Scan for the cell matching the given text and deliver its (x, y) coordinate at center. 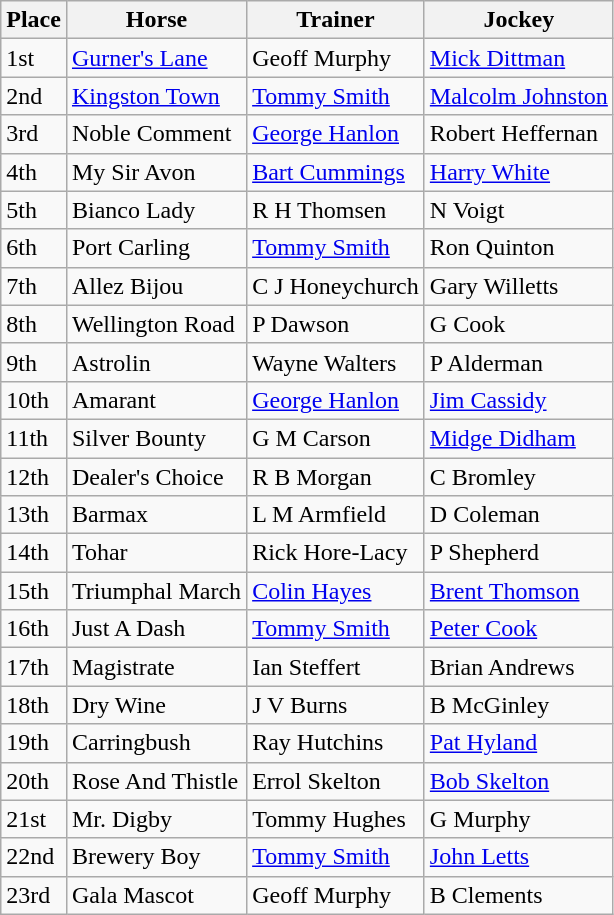
R B Morgan (336, 477)
Ron Quinton (518, 248)
Ian Steffert (336, 667)
2nd (34, 96)
Triumphal March (156, 591)
Place (34, 20)
Mr. Digby (156, 819)
Brent Thomson (518, 591)
Astrolin (156, 362)
Carringbush (156, 743)
Horse (156, 20)
Wellington Road (156, 324)
Dry Wine (156, 705)
8th (34, 324)
Robert Heffernan (518, 134)
J V Burns (336, 705)
21st (34, 819)
L M Armfield (336, 515)
Harry White (518, 172)
16th (34, 629)
22nd (34, 857)
Bianco Lady (156, 210)
3rd (34, 134)
4th (34, 172)
G M Carson (336, 438)
7th (34, 286)
1st (34, 58)
Gala Mascot (156, 895)
G Cook (518, 324)
John Letts (518, 857)
11th (34, 438)
Wayne Walters (336, 362)
P Shepherd (518, 553)
15th (34, 591)
23rd (34, 895)
B McGinley (518, 705)
6th (34, 248)
Tohar (156, 553)
Kingston Town (156, 96)
Just A Dash (156, 629)
Bart Cummings (336, 172)
13th (34, 515)
Mick Dittman (518, 58)
Noble Comment (156, 134)
My Sir Avon (156, 172)
Pat Hyland (518, 743)
Port Carling (156, 248)
Colin Hayes (336, 591)
Brewery Boy (156, 857)
Brian Andrews (518, 667)
Jim Cassidy (518, 400)
Rose And Thistle (156, 781)
5th (34, 210)
12th (34, 477)
Barmax (156, 515)
Errol Skelton (336, 781)
14th (34, 553)
Allez Bijou (156, 286)
B Clements (518, 895)
Bob Skelton (518, 781)
Peter Cook (518, 629)
G Murphy (518, 819)
Silver Bounty (156, 438)
P Dawson (336, 324)
Ray Hutchins (336, 743)
19th (34, 743)
20th (34, 781)
Rick Hore-Lacy (336, 553)
R H Thomsen (336, 210)
9th (34, 362)
Tommy Hughes (336, 819)
Trainer (336, 20)
18th (34, 705)
Jockey (518, 20)
C J Honeychurch (336, 286)
10th (34, 400)
Amarant (156, 400)
C Bromley (518, 477)
17th (34, 667)
D Coleman (518, 515)
N Voigt (518, 210)
Dealer's Choice (156, 477)
Malcolm Johnston (518, 96)
Gurner's Lane (156, 58)
Midge Didham (518, 438)
Magistrate (156, 667)
P Alderman (518, 362)
Gary Willetts (518, 286)
